Determine the [x, y] coordinate at the center of the cell enclosing the given text.  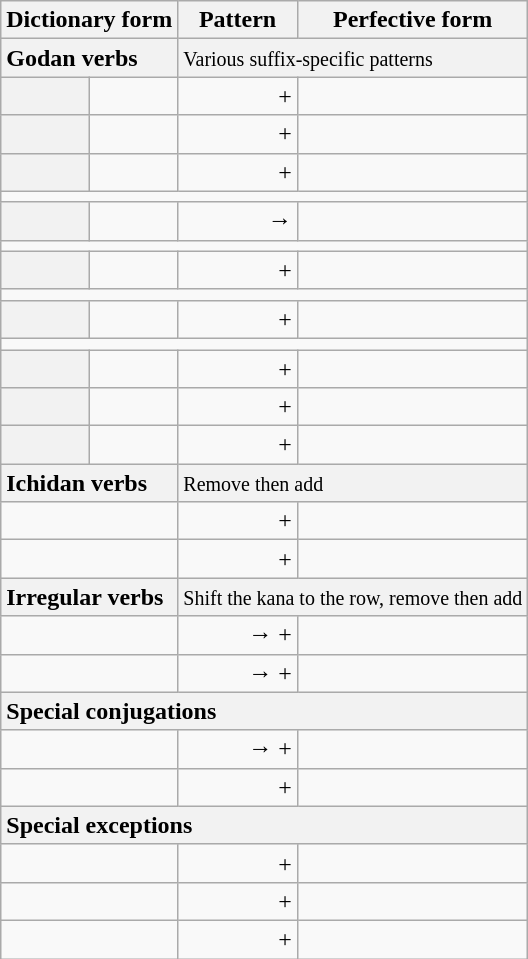
Shift the kana to the row, remove then add [353, 597]
Pattern [238, 20]
Remove then add [353, 483]
Special conjugations [264, 711]
Special exceptions [264, 825]
Ichidan verbs [90, 483]
Perfective form [412, 20]
Irregular verbs [90, 597]
Various suffix-specific patterns [353, 58]
Godan verbs [90, 58]
Dictionary form [90, 20]
→ [238, 221]
